From the cell containing the given text, extract its center point as (X, Y) coordinate. 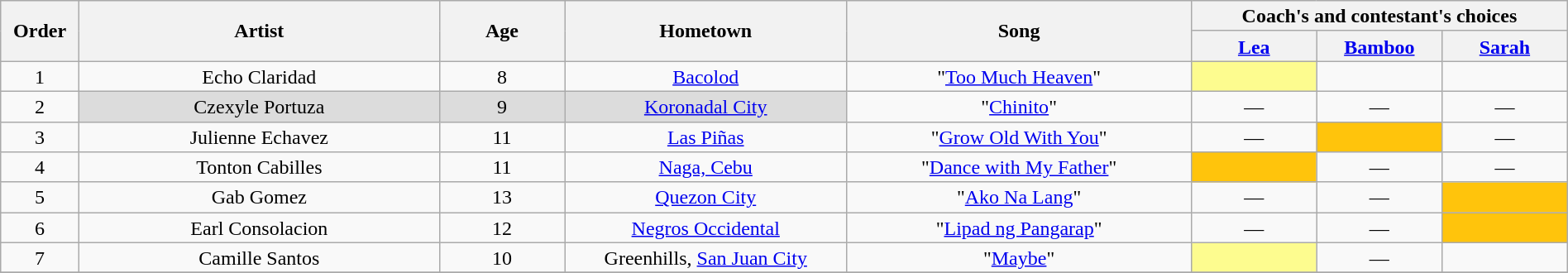
Las Piñas (706, 137)
Julienne Echavez (259, 137)
Earl Consolacion (259, 228)
Order (40, 31)
Song (1019, 31)
6 (40, 228)
Tonton Cabilles (259, 167)
"Grow Old With You" (1019, 137)
Hometown (706, 31)
5 (40, 197)
Artist (259, 31)
Echo Claridad (259, 76)
8 (502, 76)
Czexyle Portuza (259, 106)
"Too Much Heaven" (1019, 76)
Naga, Cebu (706, 167)
Camille Santos (259, 258)
Quezon City (706, 197)
"Maybe" (1019, 258)
9 (502, 106)
"Dance with My Father" (1019, 167)
"Lipad ng Pangarap" (1019, 228)
10 (502, 258)
Greenhills, San Juan City (706, 258)
"Chinito" (1019, 106)
1 (40, 76)
Bacolod (706, 76)
2 (40, 106)
13 (502, 197)
Age (502, 31)
12 (502, 228)
3 (40, 137)
Koronadal City (706, 106)
Lea (1255, 46)
Negros Occidental (706, 228)
Sarah (1505, 46)
7 (40, 258)
Bamboo (1379, 46)
Coach's and contestant's choices (1379, 17)
Gab Gomez (259, 197)
4 (40, 167)
"Ako Na Lang" (1019, 197)
